Output the [x, y] coordinate of the center of the cell containing the given text.  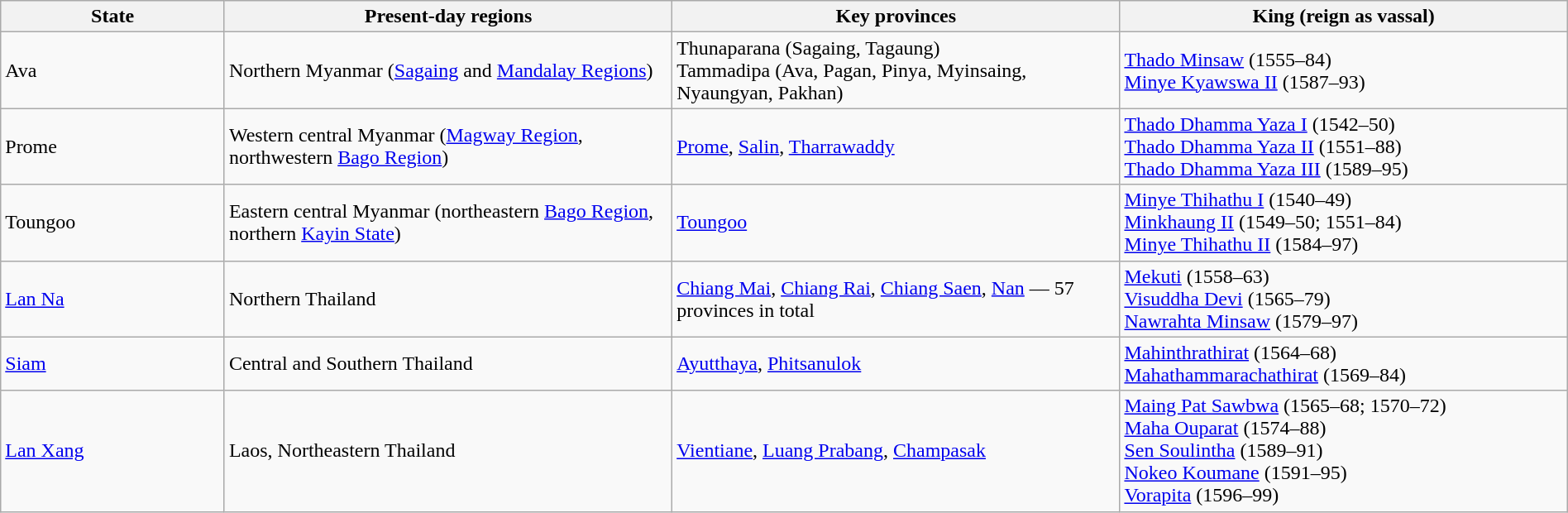
Lan Xang [112, 451]
Lan Na [112, 299]
Thado Minsaw (1555–84) Minye Kyawswa II (1587–93) [1343, 70]
Eastern central Myanmar (northeastern Bago Region, northern Kayin State) [448, 223]
Western central Myanmar (Magway Region, northwestern Bago Region) [448, 146]
Vientiane, Luang Prabang, Champasak [896, 451]
King (reign as vassal) [1343, 17]
Prome, Salin, Tharrawaddy [896, 146]
Northern Myanmar (Sagaing and Mandalay Regions) [448, 70]
State [112, 17]
Laos, Northeastern Thailand [448, 451]
Mahinthrathirat (1564–68) Mahathammarachathirat (1569–84) [1343, 364]
Mekuti (1558–63) Visuddha Devi (1565–79) Nawrahta Minsaw (1579–97) [1343, 299]
Ayutthaya, Phitsanulok [896, 364]
Northern Thailand [448, 299]
Prome [112, 146]
Present-day regions [448, 17]
Thunaparana (Sagaing, Tagaung) Tammadipa (Ava, Pagan, Pinya, Myinsaing, Nyaungyan, Pakhan) [896, 70]
Thado Dhamma Yaza I (1542–50) Thado Dhamma Yaza II (1551–88) Thado Dhamma Yaza III (1589–95) [1343, 146]
Maing Pat Sawbwa (1565–68; 1570–72) Maha Ouparat (1574–88) Sen Soulintha (1589–91) Nokeo Koumane (1591–95) Vorapita (1596–99) [1343, 451]
Central and Southern Thailand [448, 364]
Ava [112, 70]
Key provinces [896, 17]
Siam [112, 364]
Minye Thihathu I (1540–49) Minkhaung II (1549–50; 1551–84) Minye Thihathu II (1584–97) [1343, 223]
Chiang Mai, Chiang Rai, Chiang Saen, Nan — 57 provinces in total [896, 299]
